Search for the cell housing the specified text and yield its (x, y) center coordinate. 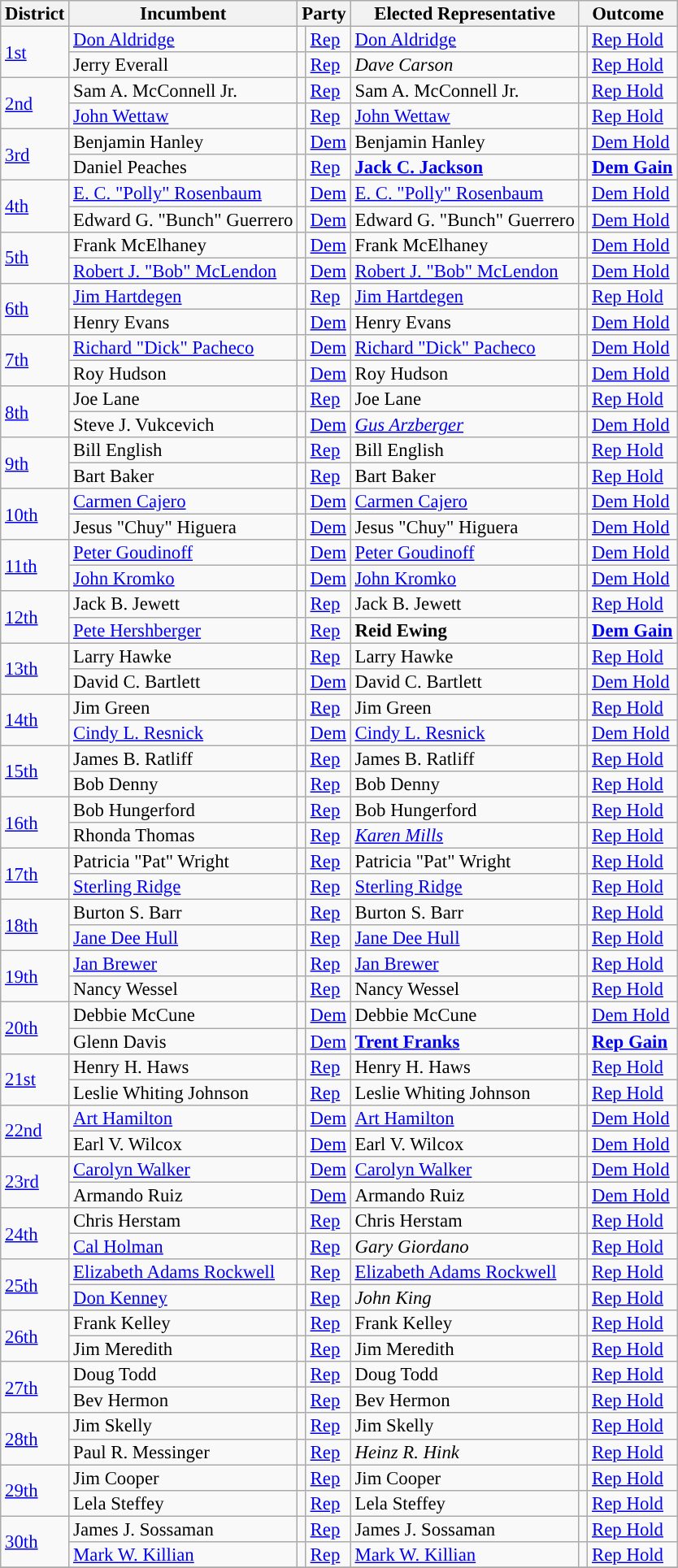
8th (35, 411)
2nd (35, 104)
11th (35, 566)
16th (35, 823)
9th (35, 463)
7th (35, 361)
Paul R. Messinger (184, 1452)
22nd (35, 1130)
Dave Carson (465, 65)
Rhonda Thomas (184, 836)
Don Kenney (184, 1298)
13th (35, 668)
6th (35, 309)
District (35, 14)
Rep Gain (632, 1041)
12th (35, 618)
19th (35, 977)
Jerry Everall (184, 65)
John King (465, 1298)
21st (35, 1079)
Reid Ewing (465, 630)
4th (35, 206)
Jack C. Jackson (465, 167)
15th (35, 771)
20th (35, 1027)
27th (35, 1387)
Elected Representative (465, 14)
Cal Holman (184, 1246)
10th (35, 514)
Daniel Peaches (184, 167)
23rd (35, 1182)
Glenn Davis (184, 1041)
Outcome (628, 14)
14th (35, 720)
17th (35, 875)
29th (35, 1491)
Steve J. Vukcevich (184, 424)
28th (35, 1439)
5th (35, 257)
Trent Franks (465, 1041)
Gary Giordano (465, 1246)
26th (35, 1336)
3rd (35, 154)
Gus Arzberger (465, 424)
Karen Mills (465, 836)
18th (35, 925)
1st (35, 52)
25th (35, 1284)
Incumbent (184, 14)
Heinz R. Hink (465, 1452)
30th (35, 1541)
24th (35, 1234)
Party (324, 14)
Pete Hershberger (184, 630)
